Find where the given text appears and provide that cell's center as [x, y] coordinate. 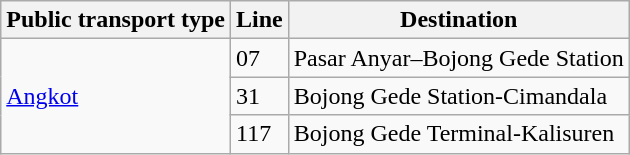
Angkot [116, 96]
07 [259, 58]
Line [259, 20]
Bojong Gede Terminal-Kalisuren [458, 134]
Bojong Gede Station-Cimandala [458, 96]
Public transport type [116, 20]
Pasar Anyar–Bojong Gede Station [458, 58]
Destination [458, 20]
31 [259, 96]
117 [259, 134]
